For the text-containing cell, return its midpoint in [x, y] coordinate format. 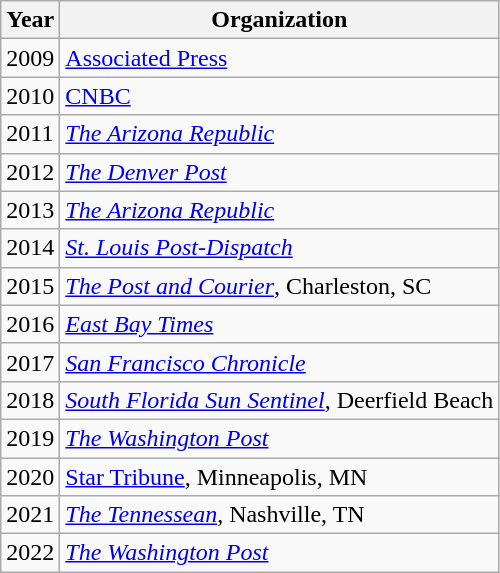
2018 [30, 400]
Year [30, 20]
2012 [30, 172]
2022 [30, 553]
Associated Press [280, 58]
2019 [30, 438]
South Florida Sun Sentinel, Deerfield Beach [280, 400]
The Denver Post [280, 172]
2014 [30, 248]
2015 [30, 286]
2011 [30, 134]
2010 [30, 96]
2020 [30, 477]
The Post and Courier, Charleston, SC [280, 286]
St. Louis Post-Dispatch [280, 248]
2021 [30, 515]
The Tennessean, Nashville, TN [280, 515]
Star Tribune, Minneapolis, MN [280, 477]
2009 [30, 58]
San Francisco Chronicle [280, 362]
2013 [30, 210]
2017 [30, 362]
Organization [280, 20]
East Bay Times [280, 324]
CNBC [280, 96]
2016 [30, 324]
